Find where the given text appears and provide that cell's center as (X, Y) coordinate. 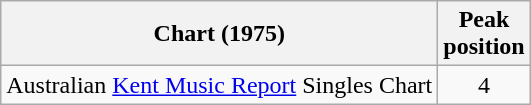
Australian Kent Music Report Singles Chart (220, 85)
4 (484, 85)
Chart (1975) (220, 34)
Peakposition (484, 34)
